Detect which cell encompasses the target text, then output its (x, y) center coordinate. 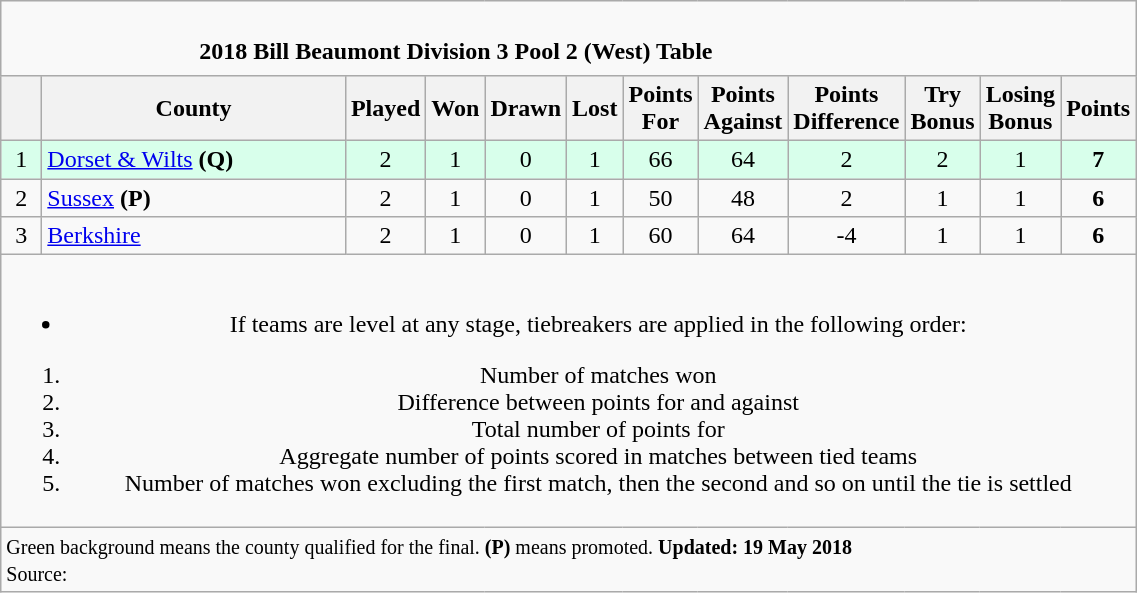
Losing Bonus (1020, 108)
Won (456, 108)
Dorset & Wilts (Q) (194, 159)
Played (385, 108)
Points (1098, 108)
Points For (660, 108)
Lost (595, 108)
Sussex (P) (194, 197)
County (194, 108)
Points Difference (846, 108)
7 (1098, 159)
Drawn (526, 108)
60 (660, 236)
48 (743, 197)
Points Against (743, 108)
Try Bonus (942, 108)
-4 (846, 236)
Green background means the county qualified for the final. (P) means promoted. Updated: 19 May 2018Source: (568, 560)
3 (22, 236)
50 (660, 197)
66 (660, 159)
Berkshire (194, 236)
